Search for the cell housing the specified text and yield its (X, Y) center coordinate. 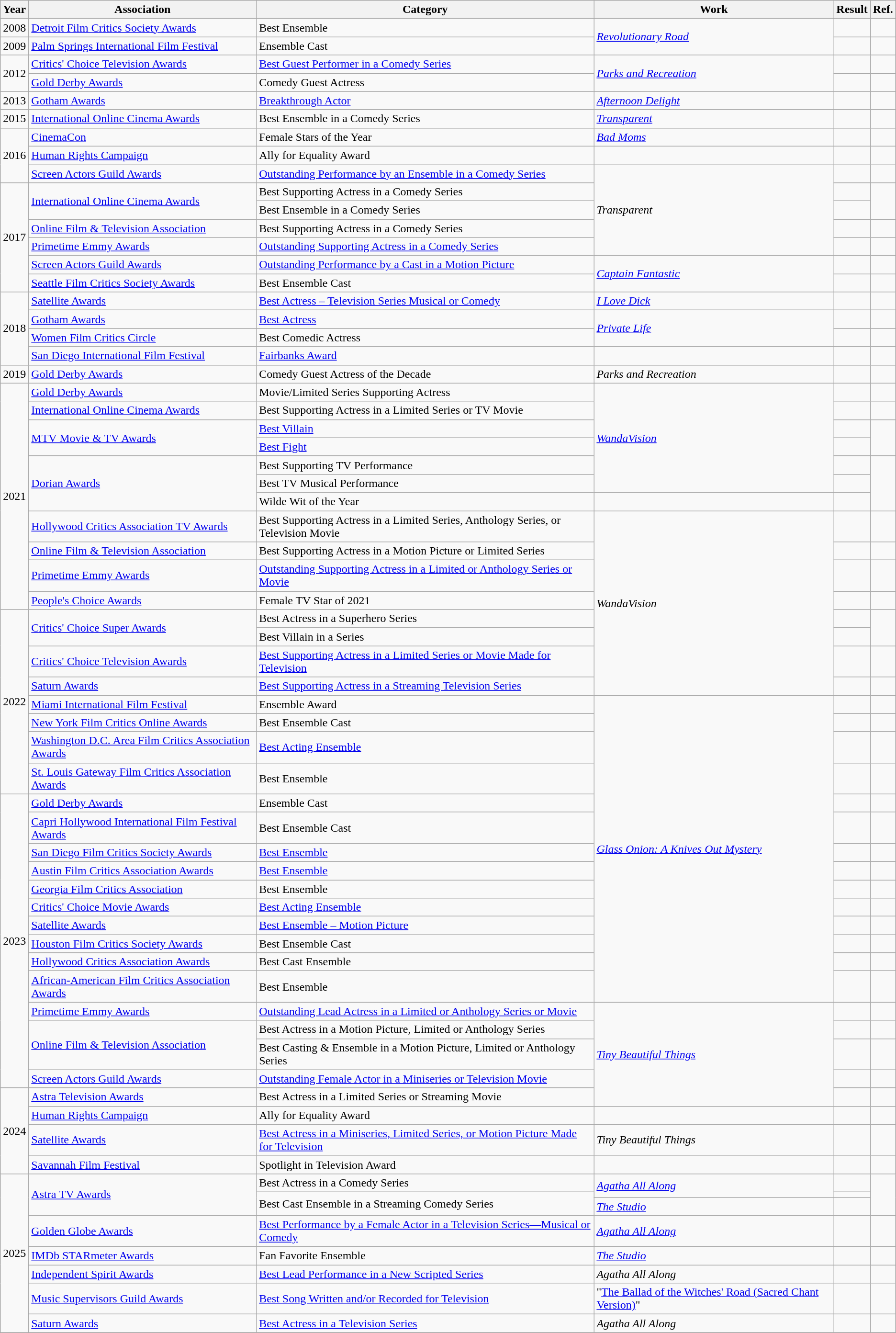
Best Villain (425, 429)
Best Actress – Television Series Musical or Comedy (425, 301)
Austin Film Critics Association Awards (143, 870)
Fan Favorite Ensemble (425, 1256)
Work (714, 10)
Captain Fantastic (714, 274)
Seattle Film Critics Society Awards (143, 283)
Detroit Film Critics Society Awards (143, 28)
Best Actress in a Comedy Series (425, 1183)
Houston Film Critics Society Awards (143, 944)
2025 (14, 1253)
San Diego International Film Festival (143, 356)
2017 (14, 237)
Best Cast Ensemble in a Streaming Comedy Series (425, 1204)
2024 (14, 1131)
Miami International Film Festival (143, 704)
Golden Globe Awards (143, 1231)
2019 (14, 374)
Outstanding Supporting Actress in a Comedy Series (425, 247)
Best Supporting TV Performance (425, 465)
Best Comedic Actress (425, 338)
2009 (14, 46)
2013 (14, 101)
Spotlight in Television Award (425, 1164)
Washington D.C. Area Film Critics Association Awards (143, 747)
2012 (14, 73)
Best Supporting Actress in a Limited Series or Movie Made for Television (425, 662)
Best TV Musical Performance (425, 483)
2021 (14, 496)
Hollywood Critics Association Awards (143, 962)
Best Guest Performer in a Comedy Series (425, 64)
Ref. (883, 10)
IMDb STARmeter Awards (143, 1256)
Female TV Star of 2021 (425, 600)
Savannah Film Festival (143, 1164)
Astra Television Awards (143, 1097)
Music Supervisors Guild Awards (143, 1299)
Breakthrough Actor (425, 101)
Comedy Guest Actress (425, 82)
Critics' Choice Super Awards (143, 628)
Year (14, 10)
Best Supporting Actress in a Limited Series or TV Movie (425, 410)
2022 (14, 702)
Outstanding Performance by a Cast in a Motion Picture (425, 265)
Glass Onion: A Knives Out Mystery (714, 848)
Result (852, 10)
New York Film Critics Online Awards (143, 723)
Comedy Guest Actress of the Decade (425, 374)
African-American Film Critics Association Awards (143, 986)
2018 (14, 328)
Private Life (714, 328)
2023 (14, 941)
San Diego Film Critics Society Awards (143, 852)
Best Lead Performance in a New Scripted Series (425, 1274)
Best Cast Ensemble (425, 962)
Astra TV Awards (143, 1194)
Outstanding Female Actor in a Miniseries or Television Movie (425, 1079)
St. Louis Gateway Film Critics Association Awards (143, 779)
Best Supporting Actress in a Motion Picture or Limited Series (425, 551)
Wilde Wit of the Year (425, 501)
CinemaCon (143, 137)
Association (143, 10)
Independent Spirit Awards (143, 1274)
I Love Dick (714, 301)
Dorian Awards (143, 483)
2016 (14, 155)
Movie/Limited Series Supporting Actress (425, 392)
Best Performance by a Female Actor in a Television Series—Musical or Comedy (425, 1231)
Best Fight (425, 447)
Best Ensemble – Motion Picture (425, 926)
Outstanding Supporting Actress in a Limited or Anthology Series or Movie (425, 576)
"The Ballad of the Witches' Road (Sacred Chant Version)" (714, 1299)
Ensemble Award (425, 704)
Best Supporting Actress in a Streaming Television Series (425, 686)
Best Actress in a Television Series (425, 1323)
2015 (14, 119)
Georgia Film Critics Association (143, 889)
Capri Hollywood International Film Festival Awards (143, 827)
MTV Movie & TV Awards (143, 438)
Outstanding Lead Actress in a Limited or Anthology Series or Movie (425, 1011)
Palm Springs International Film Festival (143, 46)
Revolutionary Road (714, 37)
Best Actress in a Superhero Series (425, 619)
Women Film Critics Circle (143, 338)
People's Choice Awards (143, 600)
Hollywood Critics Association TV Awards (143, 526)
Critics' Choice Movie Awards (143, 907)
Outstanding Performance by an Ensemble in a Comedy Series (425, 173)
2008 (14, 28)
Bad Moms (714, 137)
Best Actress in a Motion Picture, Limited or Anthology Series (425, 1029)
Best Actress in a Miniseries, Limited Series, or Motion Picture Made for Television (425, 1140)
Afternoon Delight (714, 101)
Best Casting & Ensemble in a Motion Picture, Limited or Anthology Series (425, 1054)
Female Stars of the Year (425, 137)
Best Actress in a Limited Series or Streaming Movie (425, 1097)
Fairbanks Award (425, 356)
Best Supporting Actress in a Limited Series, Anthology Series, or Television Movie (425, 526)
Best Song Written and/or Recorded for Television (425, 1299)
Category (425, 10)
Best Actress (425, 319)
Best Villain in a Series (425, 637)
